Scan for the cell matching the given text and deliver its [X, Y] coordinate at center. 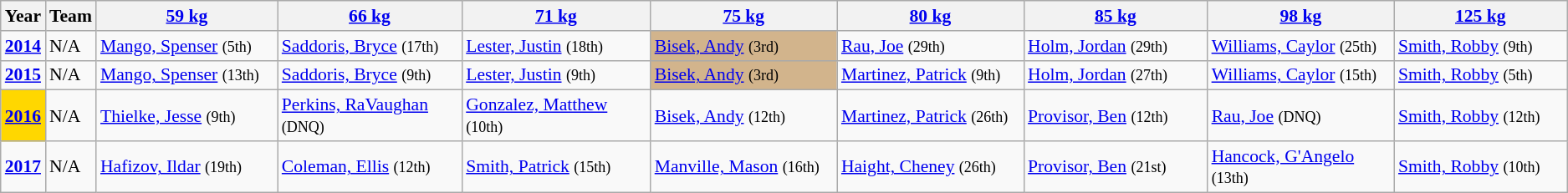
66 kg [370, 16]
Lester, Justin (9th) [555, 75]
Year [23, 16]
Mango, Spenser (13th) [187, 75]
75 kg [744, 16]
2017 [23, 167]
Team [70, 16]
Martinez, Patrick (26th) [930, 115]
Holm, Jordan (27th) [1116, 75]
Haight, Cheney (26th) [930, 167]
Coleman, Ellis (12th) [370, 167]
Hancock, G'Angelo (13th) [1301, 167]
85 kg [1116, 16]
Martinez, Patrick (9th) [930, 75]
Rau, Joe (DNQ) [1301, 115]
Smith, Robby (9th) [1480, 46]
2015 [23, 75]
Holm, Jordan (29th) [1116, 46]
Perkins, RaVaughan (DNQ) [370, 115]
Mango, Spenser (5th) [187, 46]
80 kg [930, 16]
Hafizov, Ildar (19th) [187, 167]
Smith, Patrick (15th) [555, 167]
71 kg [555, 16]
Provisor, Ben (12th) [1116, 115]
Gonzalez, Matthew (10th) [555, 115]
Provisor, Ben (21st) [1116, 167]
Thielke, Jesse (9th) [187, 115]
Bisek, Andy (12th) [744, 115]
2014 [23, 46]
59 kg [187, 16]
Saddoris, Bryce (9th) [370, 75]
Smith, Robby (10th) [1480, 167]
98 kg [1301, 16]
Smith, Robby (5th) [1480, 75]
Smith, Robby (12th) [1480, 115]
Williams, Caylor (25th) [1301, 46]
Rau, Joe (29th) [930, 46]
125 kg [1480, 16]
Williams, Caylor (15th) [1301, 75]
2016 [23, 115]
Manville, Mason (16th) [744, 167]
Saddoris, Bryce (17th) [370, 46]
Lester, Justin (18th) [555, 46]
